Scan for the cell matching the given text and deliver its [x, y] coordinate at center. 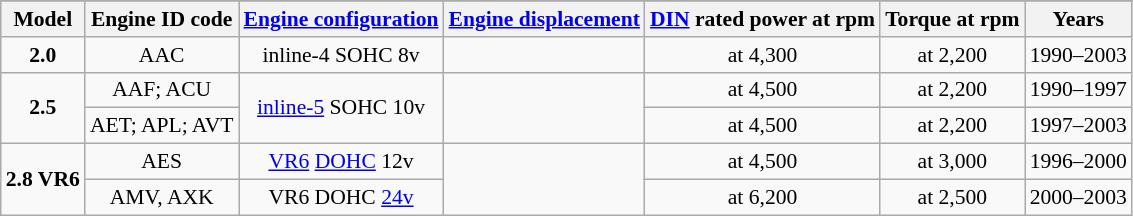
Years [1078, 19]
DIN rated power at rpm [762, 19]
2.0 [43, 55]
VR6 DOHC 12v [340, 162]
AAC [162, 55]
Model [43, 19]
1990–1997 [1078, 90]
AAF; ACU [162, 90]
AMV, AXK [162, 197]
Engine displacement [544, 19]
AET; APL; AVT [162, 126]
inline-4 SOHC 8v [340, 55]
Engine ID code [162, 19]
Engine configuration [340, 19]
2.5 [43, 108]
2.8 VR6 [43, 180]
at 4,300 [762, 55]
1997–2003 [1078, 126]
inline-5 SOHC 10v [340, 108]
1990–2003 [1078, 55]
VR6 DOHC 24v [340, 197]
1996–2000 [1078, 162]
Torque at rpm [952, 19]
2000–2003 [1078, 197]
at 2,500 [952, 197]
at 3,000 [952, 162]
AES [162, 162]
at 6,200 [762, 197]
